Locate the cell with the specified text and output its (x, y) center coordinate. 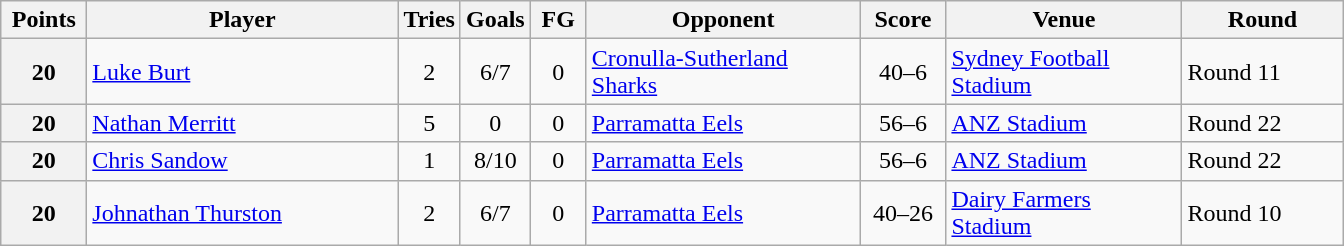
Venue (1064, 20)
Chris Sandow (242, 161)
Dairy Farmers Stadium (1064, 212)
8/10 (495, 161)
1 (430, 161)
Nathan Merritt (242, 123)
Opponent (723, 20)
Sydney Football Stadium (1064, 72)
5 (430, 123)
Player (242, 20)
40–26 (903, 212)
Goals (495, 20)
Luke Burt (242, 72)
FG (558, 20)
Score (903, 20)
Cronulla-Sutherland Sharks (723, 72)
Points (44, 20)
Round 10 (1262, 212)
Round (1262, 20)
40–6 (903, 72)
Round 11 (1262, 72)
Johnathan Thurston (242, 212)
Tries (430, 20)
